From the cell containing the given text, extract its center point as [X, Y] coordinate. 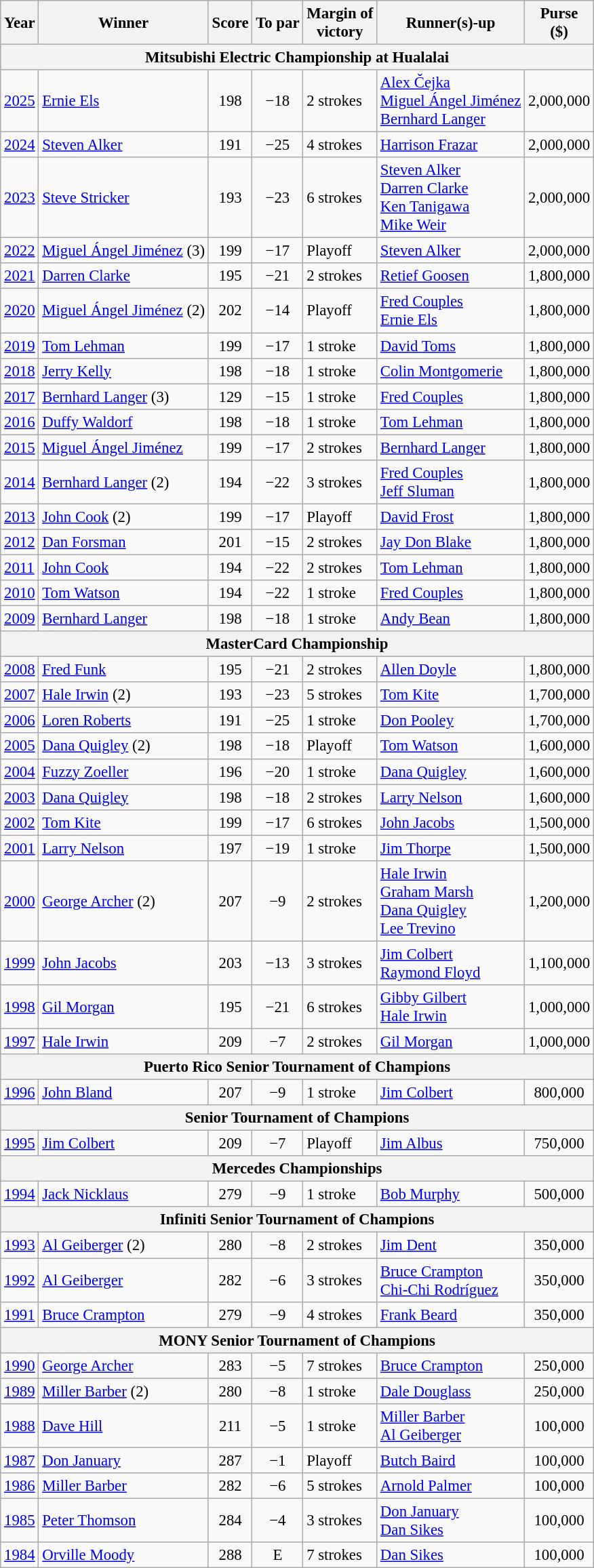
2003 [20, 797]
Hale Irwin [123, 1041]
Jack Nicklaus [123, 1194]
284 [231, 1520]
Don January Dan Sikes [451, 1520]
−1 [278, 1460]
2009 [20, 619]
2025 [20, 101]
Orville Moody [123, 1555]
David Toms [451, 346]
1,200,000 [559, 902]
2024 [20, 145]
Miguel Ángel Jiménez [123, 447]
Arnold Palmer [451, 1486]
Score [231, 23]
George Archer (2) [123, 902]
−4 [278, 1520]
2001 [20, 848]
Steven Alker Darren Clarke Ken Tanigawa Mike Weir [451, 198]
E [278, 1555]
Steve Stricker [123, 198]
750,000 [559, 1144]
211 [231, 1426]
Harrison Frazar [451, 145]
2002 [20, 822]
Fred Couples Jeff Sluman [451, 483]
Hale Irwin Graham Marsh Dana Quigley Lee Trevino [451, 902]
2006 [20, 721]
David Frost [451, 517]
Bernhard Langer (2) [123, 483]
1993 [20, 1245]
1988 [20, 1426]
2018 [20, 371]
John Cook [123, 567]
Dan Sikes [451, 1555]
Dana Quigley (2) [123, 746]
202 [231, 310]
Fred Funk [123, 670]
John Bland [123, 1093]
Al Geiberger [123, 1280]
2016 [20, 422]
Jim Thorpe [451, 848]
Hale Irwin (2) [123, 695]
2007 [20, 695]
Ernie Els [123, 101]
Gibby Gilbert Hale Irwin [451, 1007]
Infiniti Senior Tournament of Champions [297, 1220]
Don Pooley [451, 721]
Allen Doyle [451, 670]
2010 [20, 593]
Year [20, 23]
2023 [20, 198]
Jim Albus [451, 1144]
Peter Thomson [123, 1520]
2012 [20, 542]
Miller Barber (2) [123, 1391]
Purse($) [559, 23]
1986 [20, 1486]
Miller Barber Al Geiberger [451, 1426]
201 [231, 542]
Puerto Rico Senior Tournament of Champions [297, 1067]
Andy Bean [451, 619]
1987 [20, 1460]
2013 [20, 517]
Jerry Kelly [123, 371]
1989 [20, 1391]
287 [231, 1460]
2014 [20, 483]
Fred Couples Ernie Els [451, 310]
MONY Senior Tournament of Champions [297, 1340]
Jim Dent [451, 1245]
To par [278, 23]
George Archer [123, 1365]
Fuzzy Zoeller [123, 771]
283 [231, 1365]
196 [231, 771]
288 [231, 1555]
Runner(s)-up [451, 23]
2004 [20, 771]
2000 [20, 902]
Mercedes Championships [297, 1169]
1991 [20, 1314]
Bob Murphy [451, 1194]
Loren Roberts [123, 721]
2017 [20, 397]
500,000 [559, 1194]
Mitsubishi Electric Championship at Hualalai [297, 58]
Alex Čejka Miguel Ángel Jiménez Bernhard Langer [451, 101]
Winner [123, 23]
Bruce Crampton Chi-Chi Rodríguez [451, 1280]
203 [231, 963]
Miller Barber [123, 1486]
129 [231, 397]
Miguel Ángel Jiménez (3) [123, 251]
800,000 [559, 1093]
Miguel Ángel Jiménez (2) [123, 310]
2005 [20, 746]
1995 [20, 1144]
Dan Forsman [123, 542]
Frank Beard [451, 1314]
1992 [20, 1280]
1998 [20, 1007]
2021 [20, 276]
−13 [278, 963]
1985 [20, 1520]
Jay Don Blake [451, 542]
1997 [20, 1041]
1996 [20, 1093]
1990 [20, 1365]
−19 [278, 848]
2022 [20, 251]
Margin ofvictory [340, 23]
Jim Colbert Raymond Floyd [451, 963]
Colin Montgomerie [451, 371]
2015 [20, 447]
Dave Hill [123, 1426]
−14 [278, 310]
Bernhard Langer (3) [123, 397]
2011 [20, 567]
1984 [20, 1555]
−20 [278, 771]
Butch Baird [451, 1460]
Duffy Waldorf [123, 422]
Dale Douglass [451, 1391]
Retief Goosen [451, 276]
1999 [20, 963]
2019 [20, 346]
MasterCard Championship [297, 644]
Senior Tournament of Champions [297, 1118]
Darren Clarke [123, 276]
2020 [20, 310]
Al Geiberger (2) [123, 1245]
John Cook (2) [123, 517]
197 [231, 848]
1,100,000 [559, 963]
1994 [20, 1194]
Don January [123, 1460]
2008 [20, 670]
